From the cell containing the given text, extract its center point as (X, Y) coordinate. 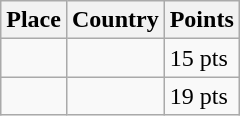
Points (202, 20)
15 pts (202, 58)
Place (34, 20)
Country (115, 20)
19 pts (202, 96)
